Output the [X, Y] coordinate of the center of the cell containing the given text.  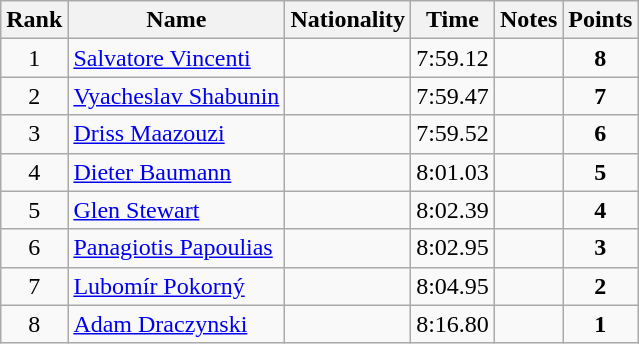
Rank [34, 20]
Vyacheslav Shabunin [176, 96]
Panagiotis Papoulias [176, 248]
Glen Stewart [176, 210]
8:02.95 [453, 248]
8:01.03 [453, 172]
Points [600, 20]
8:04.95 [453, 286]
Driss Maazouzi [176, 134]
Time [453, 20]
7:59.12 [453, 58]
8:16.80 [453, 324]
Dieter Baumann [176, 172]
7:59.47 [453, 96]
Lubomír Pokorný [176, 286]
Nationality [348, 20]
Salvatore Vincenti [176, 58]
Adam Draczynski [176, 324]
Name [176, 20]
8:02.39 [453, 210]
7:59.52 [453, 134]
Notes [528, 20]
